Return (x, y) of the center of cell containing provided text 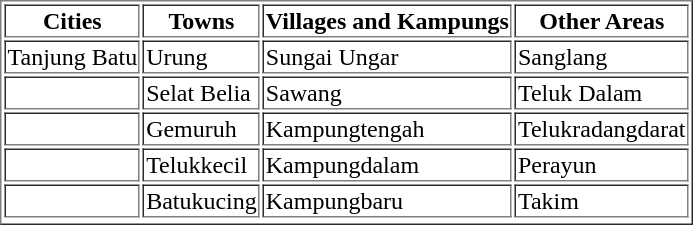
Selat Belia (202, 92)
Towns (202, 20)
Gemuruh (202, 128)
Tanjung Batu (72, 56)
Sanglang (602, 56)
Cities (72, 20)
Other Areas (602, 20)
Batukucing (202, 200)
Urung (202, 56)
Teluk Dalam (602, 92)
Sawang (388, 92)
Villages and Kampungs (388, 20)
Sungai Ungar (388, 56)
Kampungdalam (388, 164)
Telukradangdarat (602, 128)
Kampungtengah (388, 128)
Kampungbaru (388, 200)
Perayun (602, 164)
Telukkecil (202, 164)
Takim (602, 200)
